Return the (x, y) coordinate for the center point of the cell that contains the specified text.  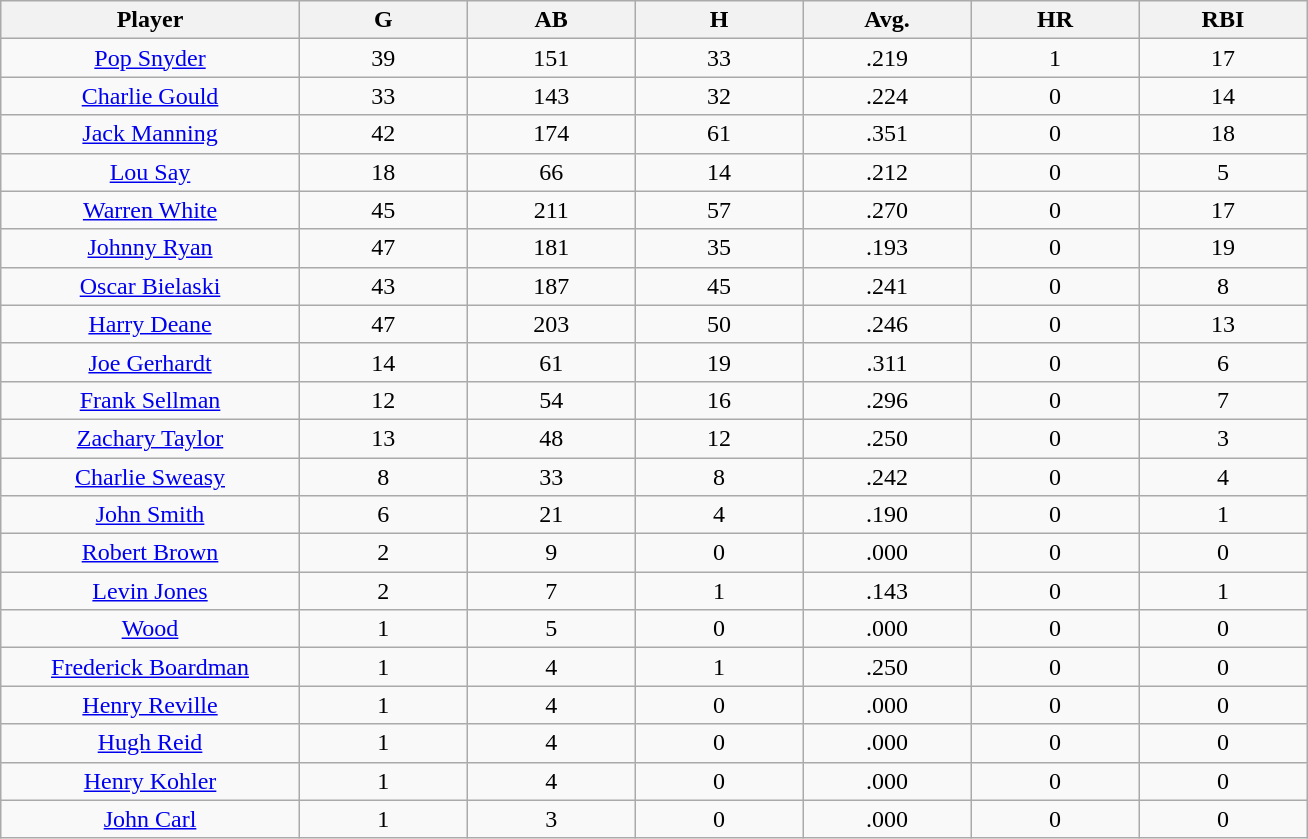
Warren White (150, 210)
Henry Kohler (150, 781)
John Smith (150, 515)
Jack Manning (150, 134)
35 (719, 248)
Charlie Gould (150, 96)
54 (551, 400)
Frederick Boardman (150, 667)
.270 (887, 210)
.193 (887, 248)
Robert Brown (150, 553)
57 (719, 210)
50 (719, 324)
21 (551, 515)
Charlie Sweasy (150, 477)
.351 (887, 134)
Player (150, 20)
181 (551, 248)
.219 (887, 58)
9 (551, 553)
Lou Say (150, 172)
48 (551, 438)
Joe Gerhardt (150, 362)
151 (551, 58)
Wood (150, 629)
203 (551, 324)
66 (551, 172)
39 (383, 58)
16 (719, 400)
Henry Reville (150, 705)
G (383, 20)
Oscar Bielaski (150, 286)
211 (551, 210)
AB (551, 20)
H (719, 20)
Hugh Reid (150, 743)
43 (383, 286)
Frank Sellman (150, 400)
RBI (1223, 20)
143 (551, 96)
Harry Deane (150, 324)
.190 (887, 515)
.241 (887, 286)
Pop Snyder (150, 58)
32 (719, 96)
.224 (887, 96)
.212 (887, 172)
HR (1055, 20)
.296 (887, 400)
.246 (887, 324)
42 (383, 134)
John Carl (150, 819)
.242 (887, 477)
Avg. (887, 20)
.311 (887, 362)
174 (551, 134)
187 (551, 286)
Johnny Ryan (150, 248)
.143 (887, 591)
Zachary Taylor (150, 438)
Levin Jones (150, 591)
